Provide the (x, y) coordinate of the cell's center where the given text is located.  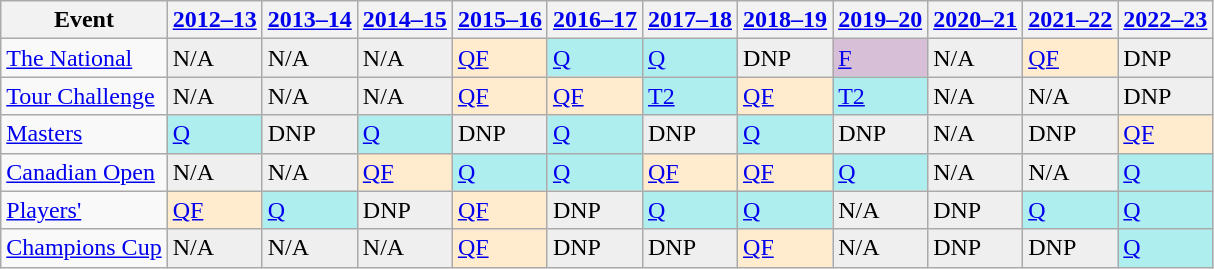
Event (84, 20)
2012–13 (214, 20)
F (880, 58)
Masters (84, 134)
2019–20 (880, 20)
2021–22 (1070, 20)
2022–23 (1166, 20)
2018–19 (786, 20)
2017–18 (690, 20)
2015–16 (500, 20)
Players' (84, 210)
Champions Cup (84, 248)
Tour Challenge (84, 96)
Canadian Open (84, 172)
The National (84, 58)
2014–15 (404, 20)
2013–14 (310, 20)
2020–21 (976, 20)
2016–17 (594, 20)
